From the cell containing the given text, extract its center point as [X, Y] coordinate. 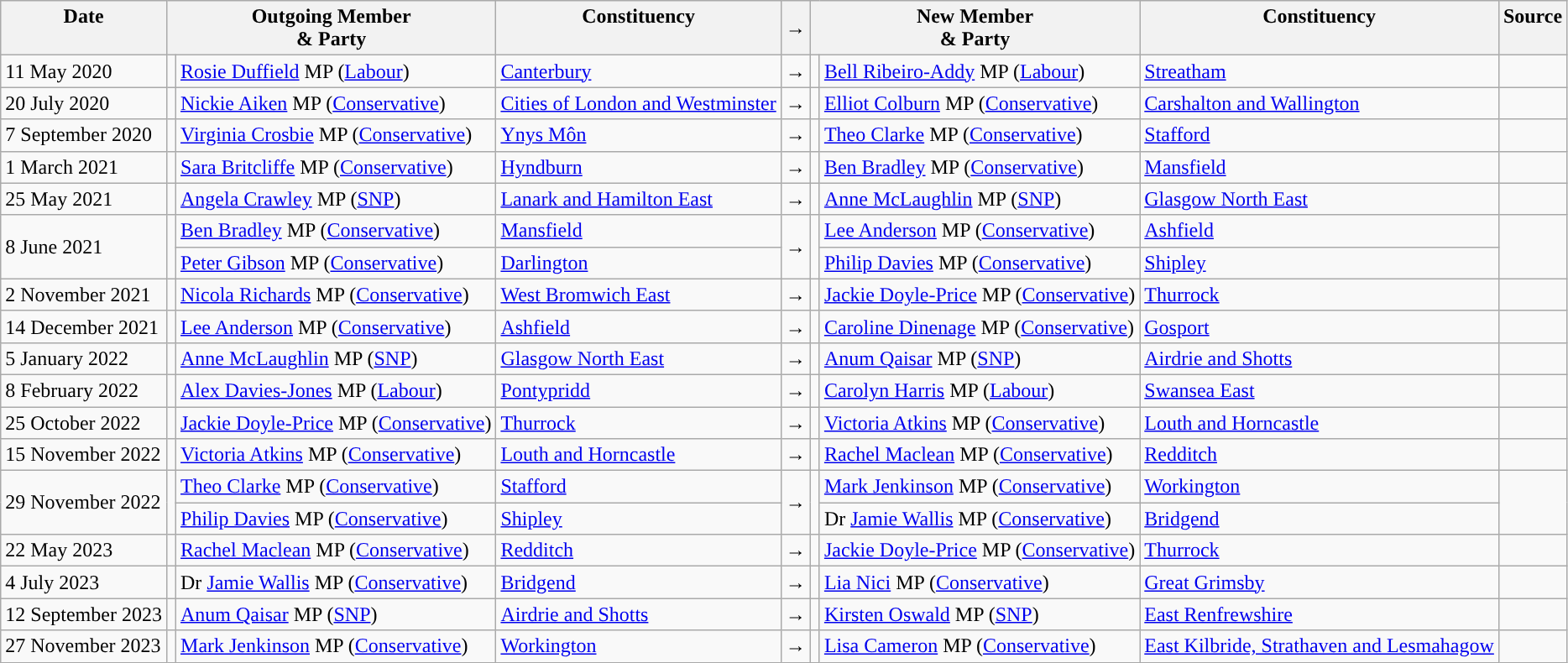
12 September 2023 [84, 614]
15 November 2022 [84, 455]
Virginia Crosbie MP (Conservative) [336, 135]
Angela Crawley MP (SNP) [336, 199]
New Member& Party [975, 29]
Source [1533, 29]
Cities of London and Westminster [638, 103]
Canterbury [638, 71]
Carolyn Harris MP (Labour) [979, 390]
Hyndburn [638, 167]
Nickie Aiken MP (Conservative) [336, 103]
East Renfrewshire [1320, 614]
8 February 2022 [84, 390]
Rosie Duffield MP (Labour) [336, 71]
East Kilbride, Strathaven and Lesmahagow [1320, 646]
Date [84, 29]
27 November 2023 [84, 646]
Bell Ribeiro-Addy MP (Labour) [979, 71]
25 May 2021 [84, 199]
West Bromwich East [638, 295]
Elliot Colburn MP (Conservative) [979, 103]
Gosport [1320, 326]
11 May 2020 [84, 71]
1 March 2021 [84, 167]
Alex Davies-Jones MP (Labour) [336, 390]
29 November 2022 [84, 503]
Great Grimsby [1320, 582]
7 September 2020 [84, 135]
22 May 2023 [84, 551]
Lisa Cameron MP (Conservative) [979, 646]
Lia Nici MP (Conservative) [979, 582]
Lanark and Hamilton East [638, 199]
14 December 2021 [84, 326]
Peter Gibson MP (Conservative) [336, 263]
25 October 2022 [84, 422]
2 November 2021 [84, 295]
5 January 2022 [84, 358]
Sara Britcliffe MP (Conservative) [336, 167]
Streatham [1320, 71]
Carshalton and Wallington [1320, 103]
Swansea East [1320, 390]
Kirsten Oswald MP (SNP) [979, 614]
Ynys Môn [638, 135]
Pontypridd [638, 390]
4 July 2023 [84, 582]
Darlington [638, 263]
8 June 2021 [84, 247]
20 July 2020 [84, 103]
Outgoing Member& Party [331, 29]
Nicola Richards MP (Conservative) [336, 295]
Caroline Dinenage MP (Conservative) [979, 326]
